Find where the given text appears and provide that cell's center as [x, y] coordinate. 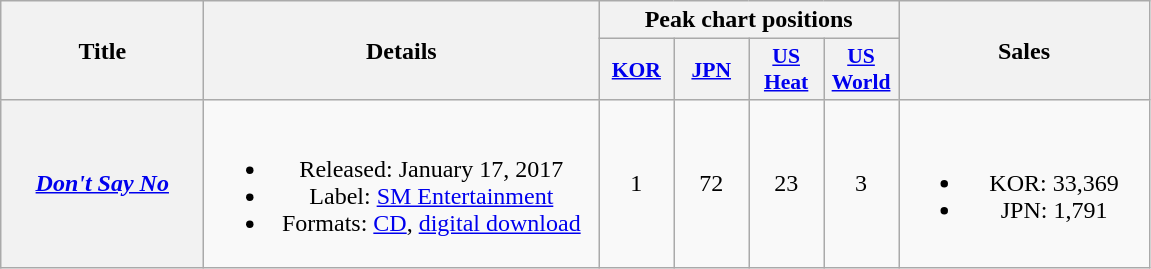
Don't Say No [102, 184]
KOR [636, 70]
Details [402, 50]
Peak chart positions [749, 20]
Sales [1024, 50]
23 [786, 184]
Title [102, 50]
USWorld [862, 70]
USHeat [786, 70]
1 [636, 184]
KOR: 33,369JPN: 1,791 [1024, 184]
72 [712, 184]
JPN [712, 70]
3 [862, 184]
Released: January 17, 2017Label: SM EntertainmentFormats: CD, digital download [402, 184]
